Scan for the cell matching the given text and deliver its [X, Y] coordinate at center. 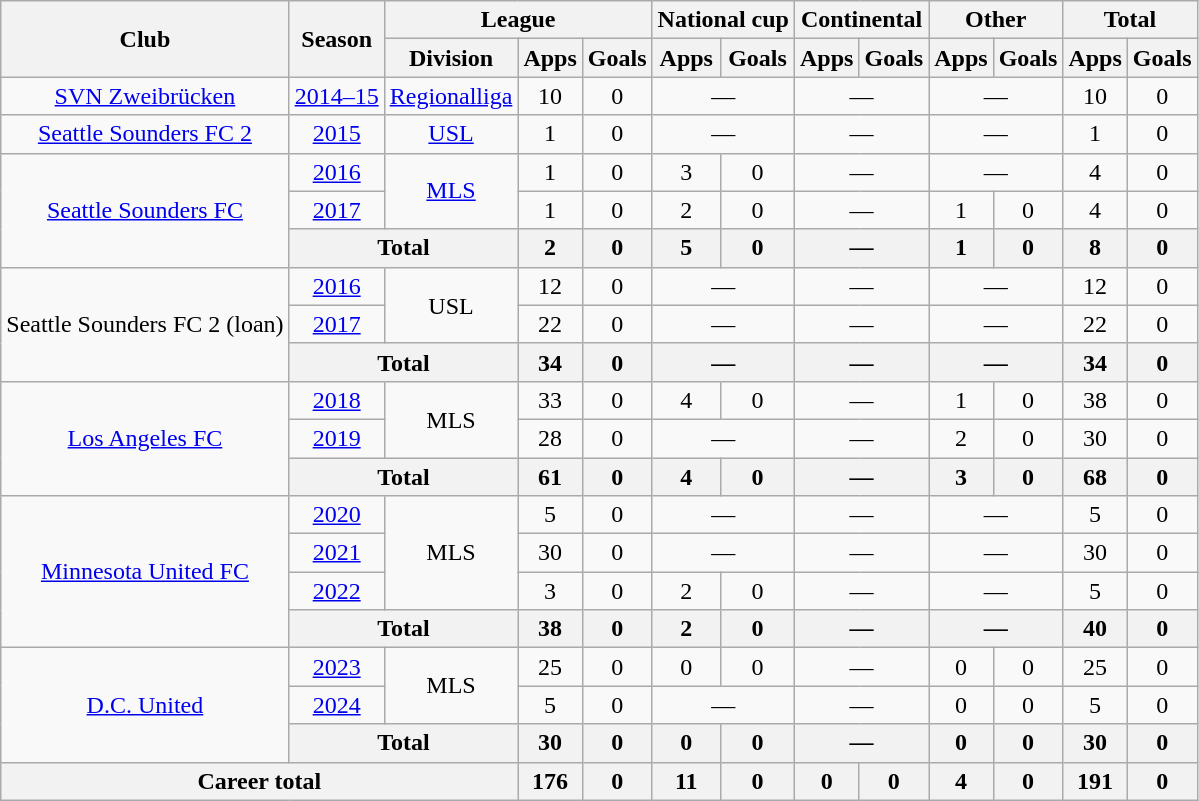
Regionalliga [451, 96]
191 [1095, 781]
Seattle Sounders FC 2 (loan) [145, 324]
Minnesota United FC [145, 572]
Season [336, 39]
D.C. United [145, 705]
2024 [336, 705]
11 [686, 781]
Continental [862, 20]
2019 [336, 438]
8 [1095, 248]
2018 [336, 400]
Career total [260, 781]
2021 [336, 553]
2020 [336, 515]
176 [550, 781]
40 [1095, 629]
National cup [723, 20]
Other [996, 20]
SVN Zweibrücken [145, 96]
Los Angeles FC [145, 438]
2015 [336, 134]
68 [1095, 477]
33 [550, 400]
2023 [336, 667]
League [518, 20]
Seattle Sounders FC 2 [145, 134]
Club [145, 39]
Seattle Sounders FC [145, 210]
2022 [336, 591]
28 [550, 438]
Division [451, 58]
2014–15 [336, 96]
61 [550, 477]
